Pinpoint the cell where the given text exists, returning its [x, y] midpoint coordinate. 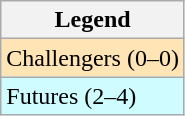
Challengers (0–0) [93, 58]
Futures (2–4) [93, 96]
Legend [93, 20]
